Find where the given text appears and provide that cell's center as [x, y] coordinate. 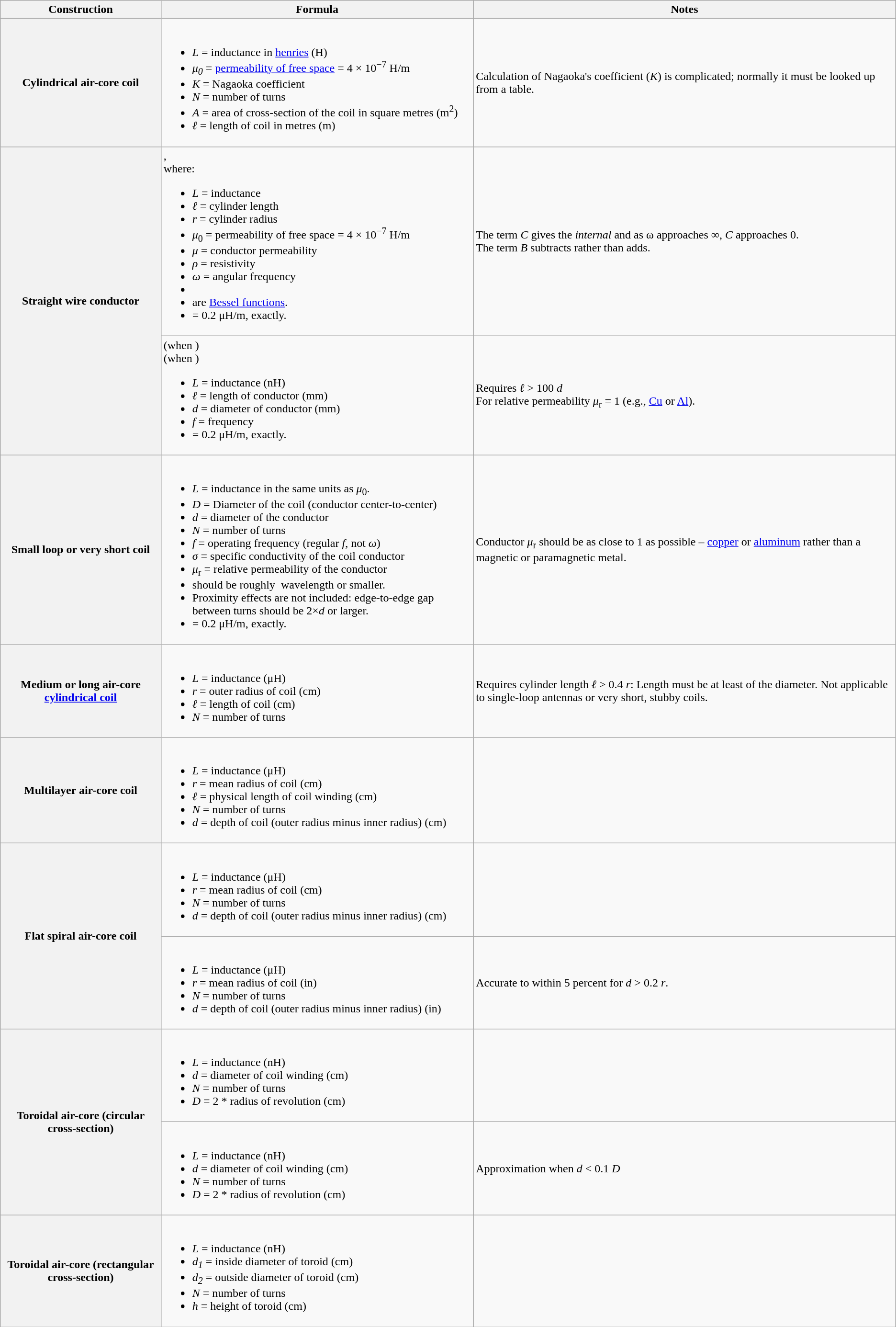
L = inductance (μH)r = outer radius of coil (cm)ℓ = length of coil (cm)N = number of turns [317, 691]
Requires cylinder length ℓ > 0.4 r: Length must be at least of the diameter. Not applicable to single-loop antennas or very short, stubby coils. [684, 691]
The term C gives the internal and as ω approaches ∞, C approaches 0.The term B subtracts rather than adds. [684, 241]
Straight wire conductor [80, 301]
Conductor μr should be as close to 1 as possible – copper or aluminum rather than a magnetic or paramagnetic metal. [684, 550]
Formula [317, 10]
Toroidal air-core (rectangular cross-section) [80, 1271]
Requires ℓ > 100 dFor relative permeability μr = 1 (e.g., Cu or Al). [684, 396]
Multilayer air-core coil [80, 790]
Cylindrical air-core coil [80, 82]
Construction [80, 10]
Notes [684, 10]
Calculation of Nagaoka's coefficient (K) is complicated; normally it must be looked up from a table. [684, 82]
Flat spiral air-core coil [80, 936]
Toroidal air-core (circular cross-section) [80, 1122]
Small loop or very short coil [80, 550]
(when ) (when )L = inductance (nH)ℓ = length of conductor (mm)d = diameter of conductor (mm)f = frequency = 0.2 μH/m, exactly. [317, 396]
Approximation when d < 0.1 D [684, 1168]
L = inductance (μH)r = mean radius of coil (in)N = number of turnsd = depth of coil (outer radius minus inner radius) (in) [317, 983]
L = inductance (μH)r = mean radius of coil (cm)N = number of turnsd = depth of coil (outer radius minus inner radius) (cm) [317, 890]
L = inductance (nH)d1 = inside diameter of toroid (cm)d2 = outside diameter of toroid (cm)N = number of turnsh = height of toroid (cm) [317, 1271]
Accurate to within 5 percent for d > 0.2 r. [684, 983]
Medium or long air-core cylindrical coil [80, 691]
